Provide the (X, Y) coordinate of the cell's center where the given text is located.  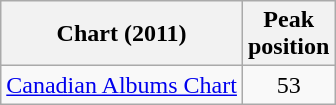
Peakposition (288, 34)
53 (288, 85)
Chart (2011) (122, 34)
Canadian Albums Chart (122, 85)
